Find where the given text appears and provide that cell's center as [X, Y] coordinate. 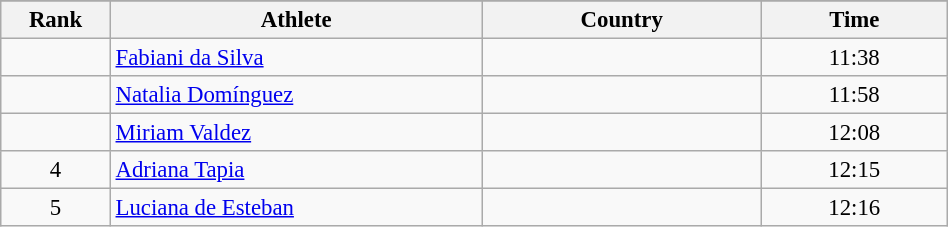
12:15 [854, 170]
Natalia Domínguez [296, 95]
Country [622, 20]
Adriana Tapia [296, 170]
Miriam Valdez [296, 133]
Luciana de Esteban [296, 208]
Time [854, 20]
Athlete [296, 20]
11:58 [854, 95]
12:08 [854, 133]
Fabiani da Silva [296, 58]
5 [56, 208]
Rank [56, 20]
11:38 [854, 58]
4 [56, 170]
12:16 [854, 208]
